Search for the cell housing the specified text and yield its (X, Y) center coordinate. 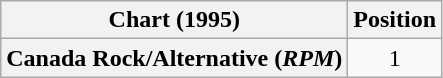
1 (395, 58)
Position (395, 20)
Canada Rock/Alternative (RPM) (174, 58)
Chart (1995) (174, 20)
